Search for the cell housing the specified text and yield its [x, y] center coordinate. 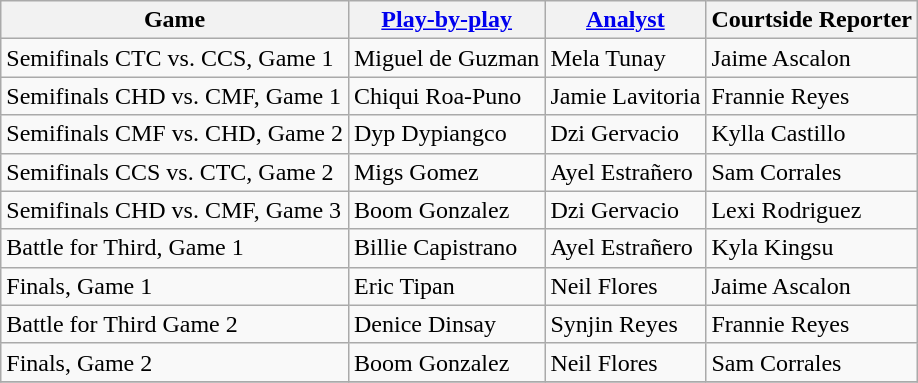
Semifinals CTC vs. CCS, Game 1 [175, 58]
Migs Gomez [446, 172]
Kylla Castillo [812, 134]
Semifinals CHD vs. CMF, Game 1 [175, 96]
Semifinals CMF vs. CHD, Game 2 [175, 134]
Analyst [626, 20]
Finals, Game 2 [175, 362]
Semifinals CCS vs. CTC, Game 2 [175, 172]
Jamie Lavitoria [626, 96]
Battle for Third, Game 1 [175, 248]
Billie Capistrano [446, 248]
Lexi Rodriguez [812, 210]
Semifinals CHD vs. CMF, Game 3 [175, 210]
Dyp Dypiangco [446, 134]
Miguel de Guzman [446, 58]
Game [175, 20]
Courtside Reporter [812, 20]
Finals, Game 1 [175, 286]
Synjin Reyes [626, 324]
Play-by-play [446, 20]
Denice Dinsay [446, 324]
Chiqui Roa-Puno [446, 96]
Eric Tipan [446, 286]
Kyla Kingsu [812, 248]
Mela Tunay [626, 58]
Battle for Third Game 2 [175, 324]
